Identify which cell holds the provided text, then report its (x, y) central coordinate. 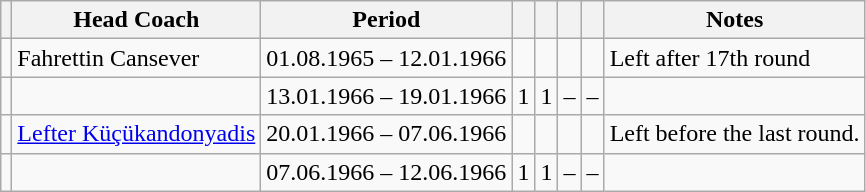
Left before the last round. (734, 134)
20.01.1966 – 07.06.1966 (386, 134)
Head Coach (136, 20)
Notes (734, 20)
13.01.1966 – 19.01.1966 (386, 96)
Period (386, 20)
Lefter Küçükandonyadis (136, 134)
07.06.1966 – 12.06.1966 (386, 172)
01.08.1965 – 12.01.1966 (386, 58)
Left after 17th round (734, 58)
Fahrettin Cansever (136, 58)
